Capture the cell that displays the provided text and extract its [x, y] central coordinate. 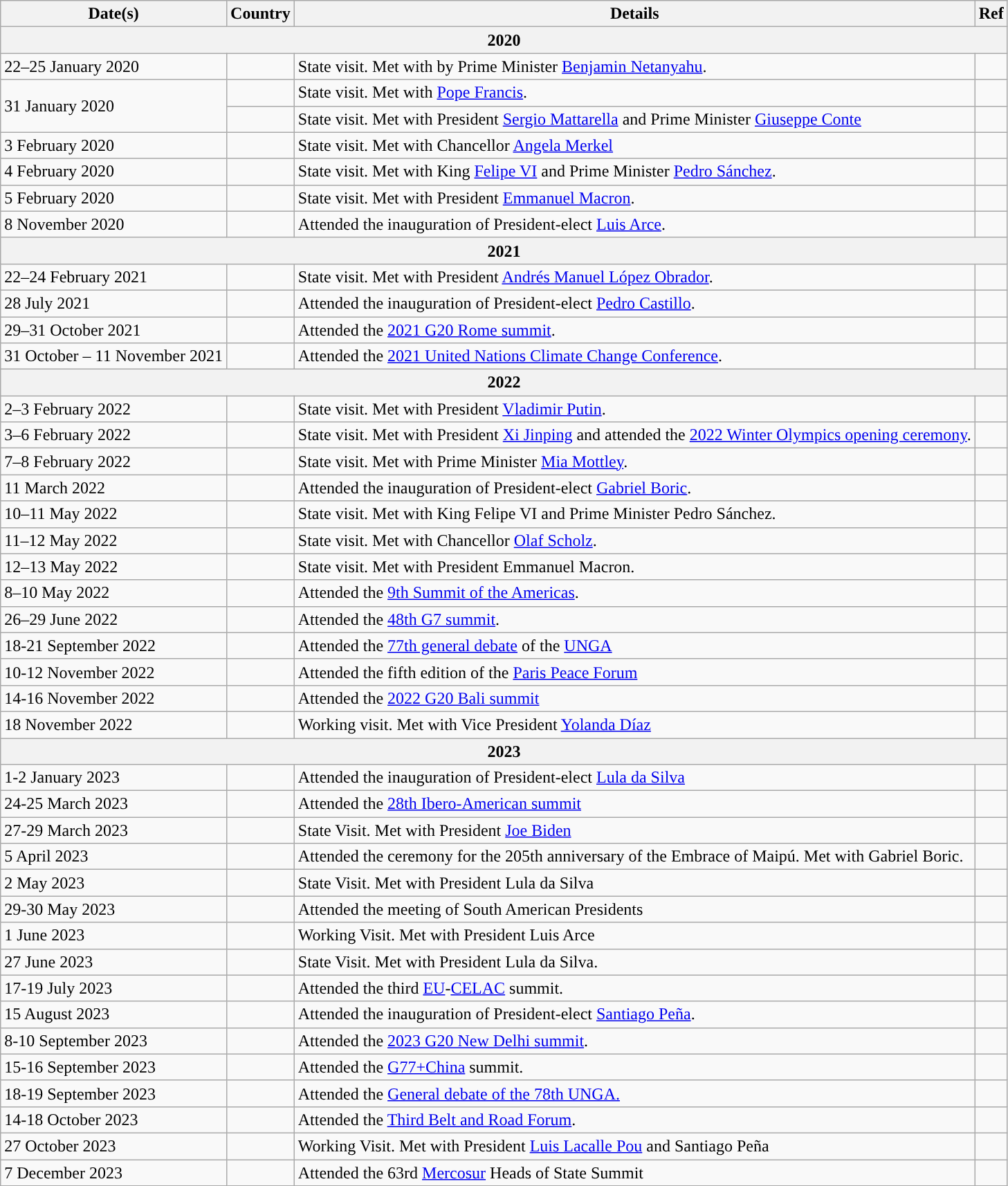
12–13 May 2022 [113, 567]
10-12 November 2022 [113, 672]
2020 [504, 40]
10–11 May 2022 [113, 514]
15-16 September 2023 [113, 1067]
2023 [504, 751]
18-19 September 2023 [113, 1093]
Attended the 9th Summit of the Americas. [634, 593]
Attended the third EU-CELAC summit. [634, 988]
Attended the 2023 G20 New Delhi summit. [634, 1041]
22–25 January 2020 [113, 66]
31 October – 11 November 2021 [113, 356]
18-21 September 2022 [113, 646]
11–12 May 2022 [113, 540]
22–24 February 2021 [113, 277]
Country [261, 14]
Attended the inauguration of President-elect Gabriel Boric. [634, 488]
17-19 July 2023 [113, 988]
State visit. Met with President Vladimir Putin. [634, 409]
Attended the 2022 G20 Bali summit [634, 698]
24-25 March 2023 [113, 804]
4 February 2020 [113, 172]
Attended the inauguration of President-elect Lula da Silva [634, 778]
Attended the ceremony for the 205th anniversary of the Embrace of Maipú. Met with Gabriel Boric. [634, 857]
Details [634, 14]
State Visit. Met with President Joe Biden [634, 830]
Attended the meeting of South American Presidents [634, 909]
State Visit. Met with President Lula da Silva [634, 883]
Working visit. Met with Vice President Yolanda Díaz [634, 724]
27-29 March 2023 [113, 830]
2 May 2023 [113, 883]
1 June 2023 [113, 936]
State visit. Met with Prime Minister Mia Mottley. [634, 462]
26–29 June 2022 [113, 619]
Attended the General debate of the 78th UNGA. [634, 1093]
8-10 September 2023 [113, 1041]
Attended the inauguration of President-elect Pedro Castillo. [634, 303]
State visit. Met with by Prime Minister Benjamin Netanyahu. [634, 66]
State visit. Met with President Xi Jinping and attended the 2022 Winter Olympics opening ceremony. [634, 435]
Attended the fifth edition of the Paris Peace Forum [634, 672]
2–3 February 2022 [113, 409]
8 November 2020 [113, 224]
Working Visit. Met with President Luis Arce [634, 936]
31 January 2020 [113, 106]
11 March 2022 [113, 488]
Attended the G77+China summit. [634, 1067]
14-16 November 2022 [113, 698]
Attended the 63rd Mercosur Heads of State Summit [634, 1173]
3–6 February 2022 [113, 435]
29–31 October 2021 [113, 330]
5 April 2023 [113, 857]
27 October 2023 [113, 1146]
Attended the inauguration of President-elect Luis Arce. [634, 224]
18 November 2022 [113, 724]
29-30 May 2023 [113, 909]
Ref [991, 14]
7–8 February 2022 [113, 462]
State visit. Met with Chancellor Olaf Scholz. [634, 540]
1-2 January 2023 [113, 778]
Attended the 48th G7 summit. [634, 619]
2021 [504, 250]
5 February 2020 [113, 198]
State visit. Met with Pope Francis. [634, 93]
Attended the 28th Ibero-American summit [634, 804]
2022 [504, 383]
7 December 2023 [113, 1173]
14-18 October 2023 [113, 1120]
Attended the inauguration of President-elect Santiago Peña. [634, 1014]
Date(s) [113, 14]
Attended the 2021 G20 Rome summit. [634, 330]
Attended the 2021 United Nations Climate Change Conference. [634, 356]
Attended the Third Belt and Road Forum. [634, 1120]
15 August 2023 [113, 1014]
Attended the 77th general debate of the UNGA [634, 646]
State visit. Met with President Sergio Mattarella and Prime Minister Giuseppe Conte [634, 119]
Working Visit. Met with President Luis Lacalle Pou and Santiago Peña [634, 1146]
3 February 2020 [113, 145]
State Visit. Met with President Lula da Silva. [634, 962]
8–10 May 2022 [113, 593]
27 June 2023 [113, 962]
State visit. Met with President Andrés Manuel López Obrador. [634, 277]
State visit. Met with Chancellor Angela Merkel [634, 145]
28 July 2021 [113, 303]
